Extract the [X, Y] coordinate from the center of the cell holding the provided text.  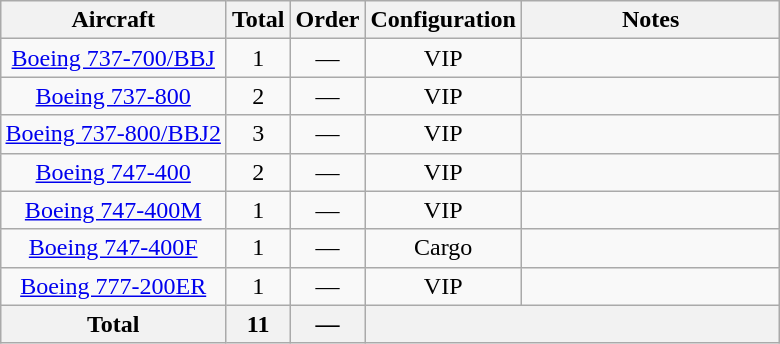
11 [258, 324]
Boeing 747-400 [113, 172]
Boeing 737-800/BBJ2 [113, 134]
Aircraft [113, 20]
Configuration [443, 20]
Boeing 737-700/BBJ [113, 58]
3 [258, 134]
Order [328, 20]
Notes [650, 20]
Boeing 777-200ER [113, 286]
Cargo [443, 248]
Boeing 747-400F [113, 248]
Boeing 747-400M [113, 210]
Boeing 737-800 [113, 96]
